Extract the [X, Y] coordinate from the center of the cell holding the provided text.  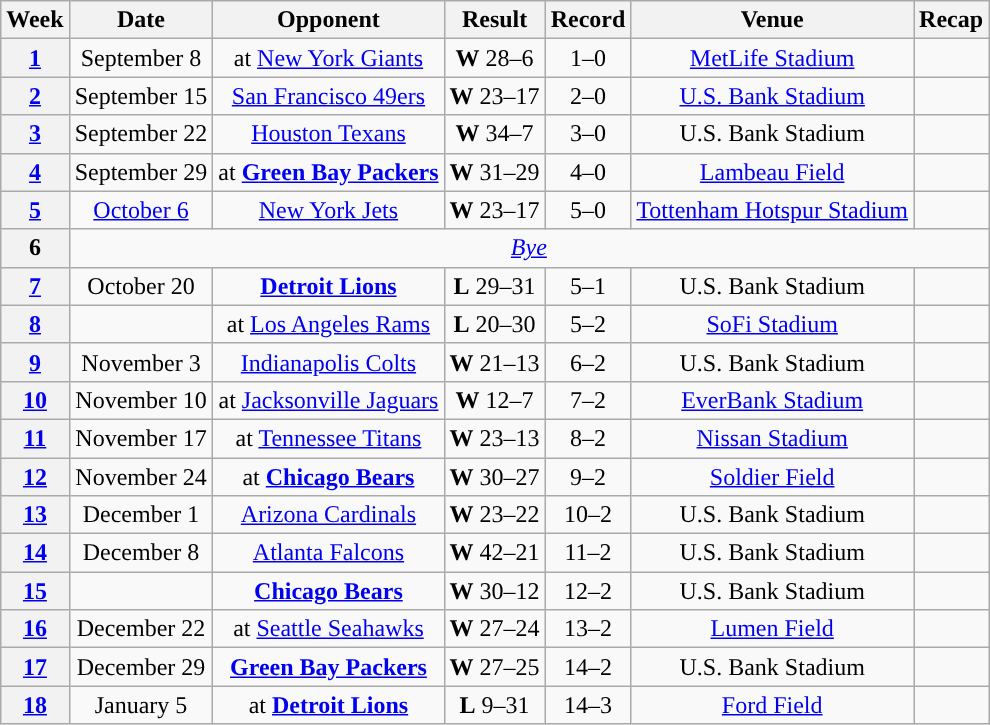
January 5 [141, 705]
9–2 [588, 477]
December 8 [141, 553]
2 [35, 96]
San Francisco 49ers [328, 96]
W 23–13 [494, 438]
November 24 [141, 477]
12 [35, 477]
at Green Bay Packers [328, 172]
Recap [952, 20]
Tottenham Hotspur Stadium [772, 210]
Opponent [328, 20]
at Tennessee Titans [328, 438]
3 [35, 134]
1 [35, 58]
W 30–12 [494, 591]
at Detroit Lions [328, 705]
10–2 [588, 515]
at Jacksonville Jaguars [328, 400]
5–2 [588, 324]
October 20 [141, 286]
W 34–7 [494, 134]
Week [35, 20]
13–2 [588, 629]
December 1 [141, 515]
15 [35, 591]
8 [35, 324]
5–1 [588, 286]
8–2 [588, 438]
3–0 [588, 134]
December 22 [141, 629]
at Seattle Seahawks [328, 629]
Chicago Bears [328, 591]
MetLife Stadium [772, 58]
W 27–25 [494, 667]
Bye [528, 248]
Soldier Field [772, 477]
W 30–27 [494, 477]
12–2 [588, 591]
11 [35, 438]
10 [35, 400]
November 17 [141, 438]
Lambeau Field [772, 172]
Houston Texans [328, 134]
Detroit Lions [328, 286]
at Los Angeles Rams [328, 324]
6–2 [588, 362]
W 21–13 [494, 362]
5–0 [588, 210]
Result [494, 20]
L 9–31 [494, 705]
Date [141, 20]
W 12–7 [494, 400]
SoFi Stadium [772, 324]
L 20–30 [494, 324]
Arizona Cardinals [328, 515]
2–0 [588, 96]
4–0 [588, 172]
1–0 [588, 58]
Nissan Stadium [772, 438]
September 29 [141, 172]
Lumen Field [772, 629]
W 27–24 [494, 629]
Green Bay Packers [328, 667]
at Chicago Bears [328, 477]
November 10 [141, 400]
Atlanta Falcons [328, 553]
14–2 [588, 667]
11–2 [588, 553]
Venue [772, 20]
14–3 [588, 705]
5 [35, 210]
9 [35, 362]
November 3 [141, 362]
L 29–31 [494, 286]
W 42–21 [494, 553]
18 [35, 705]
17 [35, 667]
7 [35, 286]
13 [35, 515]
4 [35, 172]
W 28–6 [494, 58]
Ford Field [772, 705]
Indianapolis Colts [328, 362]
W 31–29 [494, 172]
7–2 [588, 400]
6 [35, 248]
Record [588, 20]
14 [35, 553]
W 23–22 [494, 515]
September 22 [141, 134]
New York Jets [328, 210]
September 15 [141, 96]
at New York Giants [328, 58]
16 [35, 629]
EverBank Stadium [772, 400]
September 8 [141, 58]
October 6 [141, 210]
December 29 [141, 667]
